Scan for the cell matching the given text and deliver its [x, y] coordinate at center. 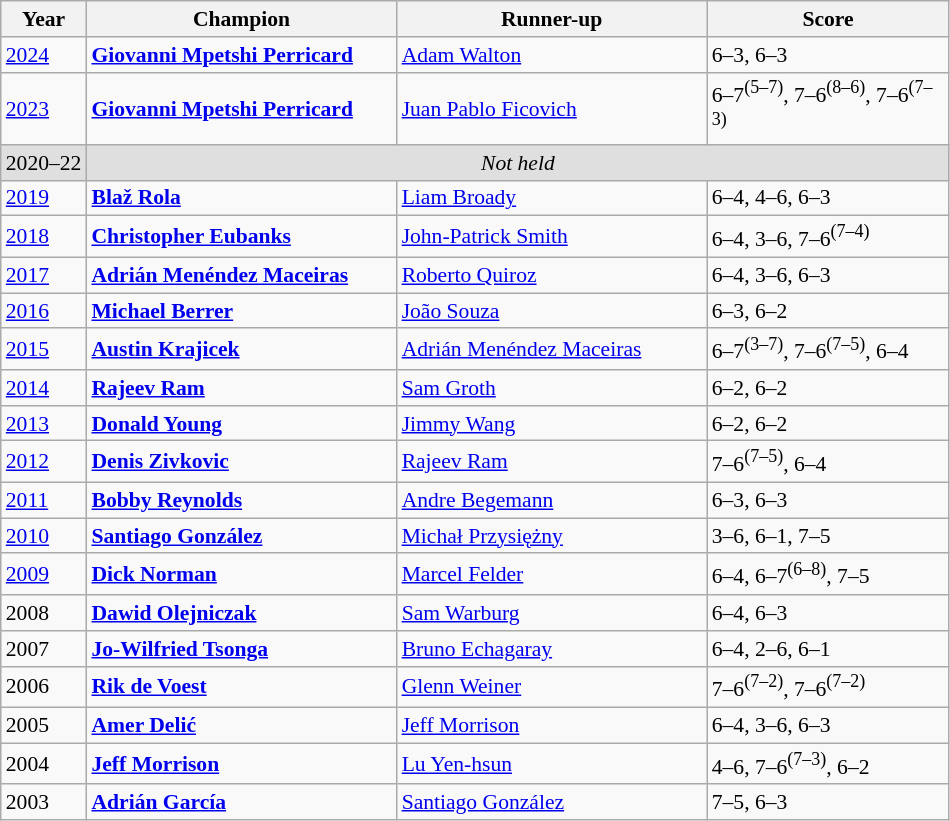
Blaž Rola [241, 199]
2023 [44, 108]
7–6(7–5), 6–4 [828, 462]
Lu Yen-hsun [552, 764]
Dawid Olejniczak [241, 613]
Roberto Quiroz [552, 275]
7–6(7–2), 7–6(7–2) [828, 686]
John-Patrick Smith [552, 236]
Year [44, 19]
2008 [44, 613]
Adam Walton [552, 55]
Juan Pablo Ficovich [552, 108]
Runner-up [552, 19]
2010 [44, 536]
Christopher Eubanks [241, 236]
Amer Delić [241, 726]
Adrián García [241, 803]
3–6, 6–1, 7–5 [828, 536]
Dick Norman [241, 574]
2024 [44, 55]
2019 [44, 199]
2018 [44, 236]
2003 [44, 803]
Not held [518, 163]
2009 [44, 574]
Marcel Felder [552, 574]
2012 [44, 462]
Michael Berrer [241, 311]
Rik de Voest [241, 686]
6–7(5–7), 7–6(8–6), 7–6(7–3) [828, 108]
Score [828, 19]
2004 [44, 764]
Donald Young [241, 424]
Denis Zivkovic [241, 462]
6–4, 3–6, 7–6(7–4) [828, 236]
4–6, 7–6(7–3), 6–2 [828, 764]
6–4, 6–7(6–8), 7–5 [828, 574]
2011 [44, 501]
2015 [44, 350]
Jimmy Wang [552, 424]
Sam Groth [552, 388]
2014 [44, 388]
2020–22 [44, 163]
João Souza [552, 311]
Champion [241, 19]
Andre Begemann [552, 501]
Bruno Echagaray [552, 649]
7–5, 6–3 [828, 803]
Jo-Wilfried Tsonga [241, 649]
Sam Warburg [552, 613]
Bobby Reynolds [241, 501]
6–4, 2–6, 6–1 [828, 649]
2016 [44, 311]
Michał Przysiężny [552, 536]
2013 [44, 424]
2007 [44, 649]
6–4, 6–3 [828, 613]
Austin Krajicek [241, 350]
Glenn Weiner [552, 686]
Liam Broady [552, 199]
6–7(3–7), 7–6(7–5), 6–4 [828, 350]
2017 [44, 275]
6–3, 6–2 [828, 311]
2006 [44, 686]
6–4, 4–6, 6–3 [828, 199]
2005 [44, 726]
